Locate the cell with the specified text and output its [X, Y] center coordinate. 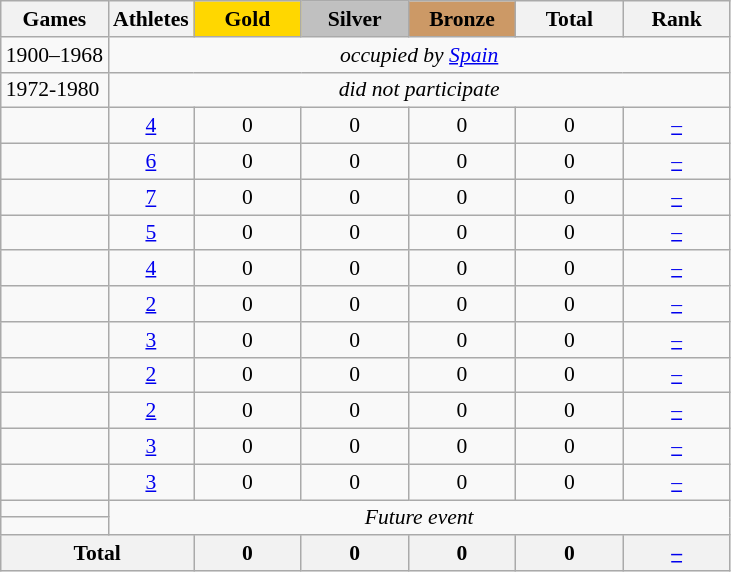
Bronze [462, 19]
Rank [676, 19]
Athletes [151, 19]
did not participate [419, 90]
Gold [248, 19]
occupied by Spain [419, 55]
6 [151, 162]
7 [151, 197]
Games [54, 19]
Silver [354, 19]
5 [151, 233]
1900–1968 [54, 55]
1972-1980 [54, 90]
Future event [419, 518]
